From the cell containing the given text, extract its center point as (X, Y) coordinate. 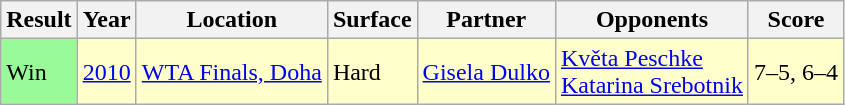
WTA Finals, Doha (232, 72)
Score (796, 20)
Květa Peschke Katarina Srebotnik (652, 72)
Gisela Dulko (486, 72)
Result (39, 20)
Hard (372, 72)
7–5, 6–4 (796, 72)
Partner (486, 20)
Win (39, 72)
Year (106, 20)
Opponents (652, 20)
Location (232, 20)
Surface (372, 20)
2010 (106, 72)
